Extract the [x, y] coordinate from the center of the cell holding the provided text.  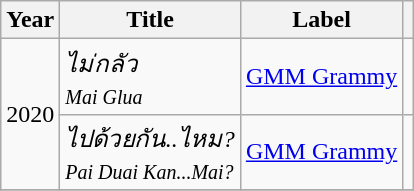
2020 [30, 114]
ไปด้วยกัน..ไหม?Pai Duai Kan...Mai? [150, 152]
Label [321, 20]
Year [30, 20]
Title [150, 20]
ไม่กลัวMai Glua [150, 77]
